For the text-containing cell, return its midpoint in (x, y) coordinate format. 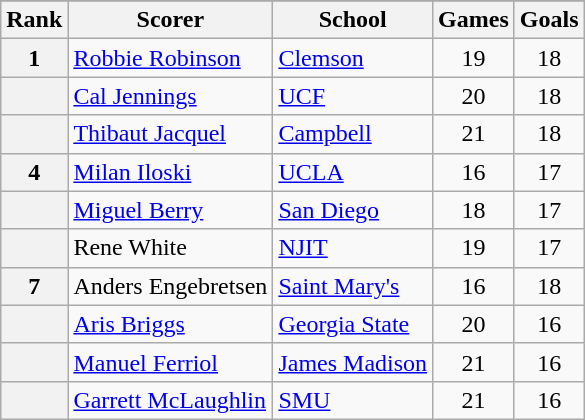
Miguel Berry (170, 210)
Aris Briggs (170, 324)
Robbie Robinson (170, 58)
Clemson (353, 58)
Goals (549, 20)
1 (34, 58)
UCLA (353, 172)
SMU (353, 400)
Georgia State (353, 324)
Milan Iloski (170, 172)
Games (474, 20)
Anders Engebretsen (170, 286)
Saint Mary's (353, 286)
Thibaut Jacquel (170, 134)
Garrett McLaughlin (170, 400)
NJIT (353, 248)
Campbell (353, 134)
UCF (353, 96)
Cal Jennings (170, 96)
James Madison (353, 362)
Rank (34, 20)
Scorer (170, 20)
7 (34, 286)
Manuel Ferriol (170, 362)
4 (34, 172)
School (353, 20)
Rene White (170, 248)
San Diego (353, 210)
